Return the (x, y) coordinate for the center point of the cell that contains the specified text.  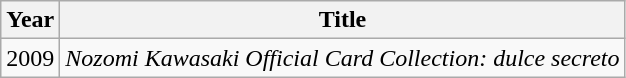
2009 (30, 58)
Title (342, 20)
Year (30, 20)
Nozomi Kawasaki Official Card Collection: dulce secreto (342, 58)
